Locate the cell with the specified text and output its [X, Y] center coordinate. 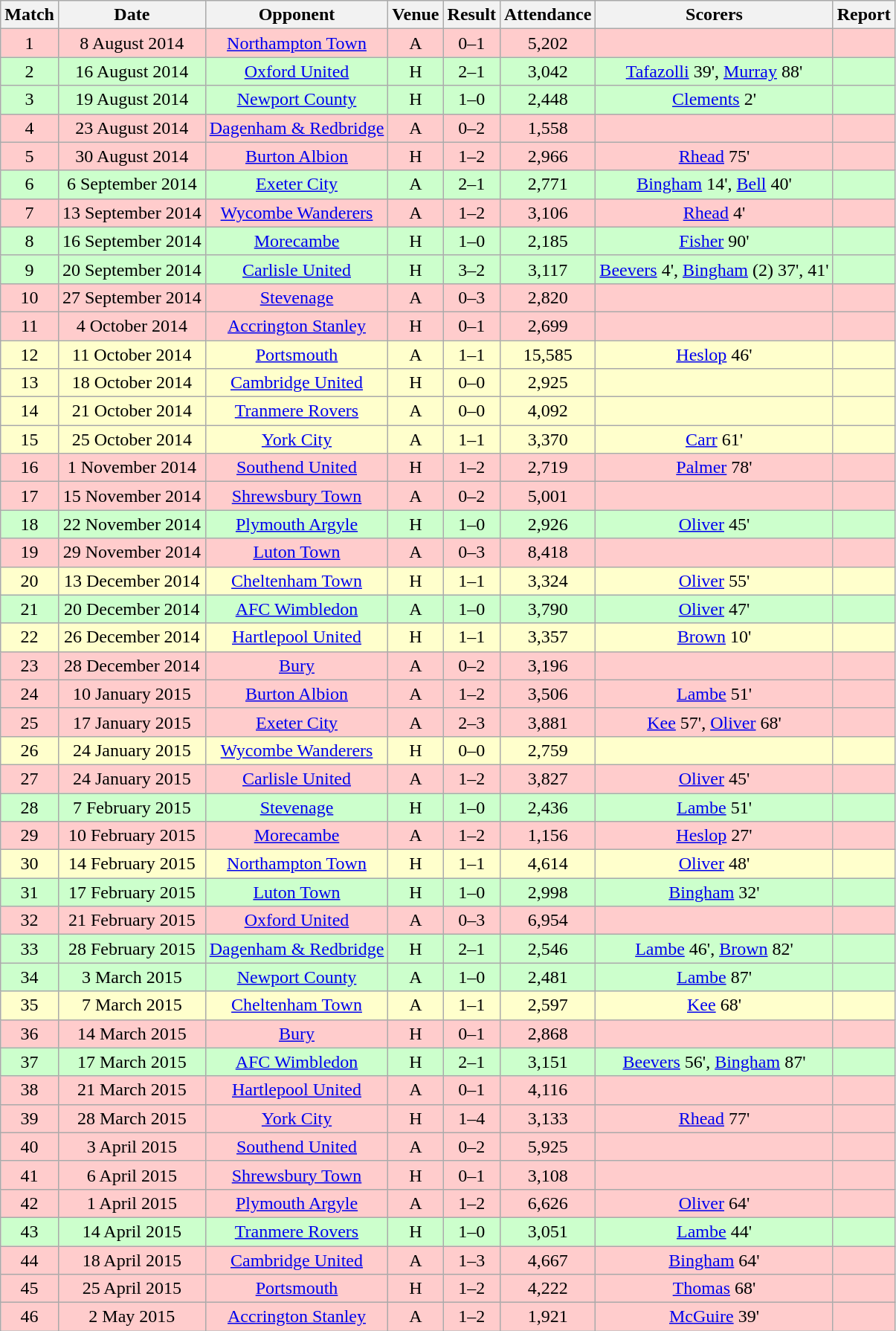
26 [30, 750]
Tafazolli 39', Murray 88' [714, 71]
16 September 2014 [132, 241]
5,202 [547, 43]
4,614 [547, 864]
3 March 2015 [132, 977]
1 November 2014 [132, 468]
1,156 [547, 836]
13 [30, 383]
37 [30, 1062]
Bingham 32' [714, 892]
6,954 [547, 921]
24 [30, 694]
25 [30, 722]
14 [30, 411]
3,117 [547, 269]
4,092 [547, 411]
10 [30, 297]
2,998 [547, 892]
13 September 2014 [132, 213]
Carr 61' [714, 439]
17 [30, 496]
Bingham 14', Bell 40' [714, 184]
Kee 57', Oliver 68' [714, 722]
2,771 [547, 184]
27 [30, 779]
7 March 2015 [132, 1005]
29 November 2014 [132, 552]
3–2 [471, 269]
23 August 2014 [132, 128]
43 [30, 1231]
17 March 2015 [132, 1062]
1 April 2015 [132, 1203]
6 [30, 184]
4 [30, 128]
19 [30, 552]
28 February 2015 [132, 949]
1–4 [471, 1118]
17 February 2015 [132, 892]
36 [30, 1034]
3,042 [547, 71]
26 December 2014 [132, 637]
18 October 2014 [132, 383]
Lambe 46', Brown 82' [714, 949]
3,051 [547, 1231]
3,324 [547, 581]
7 [30, 213]
3,106 [547, 213]
13 December 2014 [132, 581]
23 [30, 665]
2 [30, 71]
40 [30, 1147]
4,116 [547, 1090]
6,626 [547, 1203]
2,481 [547, 977]
Result [471, 15]
46 [30, 1317]
1,558 [547, 128]
28 December 2014 [132, 665]
Rhead 4' [714, 213]
Beevers 4', Bingham (2) 37', 41' [714, 269]
2 May 2015 [132, 1317]
14 March 2015 [132, 1034]
33 [30, 949]
7 February 2015 [132, 807]
Oliver 47' [714, 609]
Fisher 90' [714, 241]
1 [30, 43]
Lambe 87' [714, 977]
Venue [416, 15]
2,820 [547, 297]
3,506 [547, 694]
15,585 [547, 355]
14 April 2015 [132, 1231]
11 [30, 326]
30 [30, 864]
2,759 [547, 750]
Match [30, 15]
35 [30, 1005]
Bingham 64' [714, 1260]
Oliver 64' [714, 1203]
8,418 [547, 552]
18 April 2015 [132, 1260]
20 December 2014 [132, 609]
Heslop 27' [714, 836]
3,133 [547, 1118]
10 January 2015 [132, 694]
42 [30, 1203]
2,925 [547, 383]
Clements 2' [714, 100]
Kee 68' [714, 1005]
10 February 2015 [132, 836]
34 [30, 977]
3 [30, 100]
3,790 [547, 609]
32 [30, 921]
Brown 10' [714, 637]
15 [30, 439]
2,436 [547, 807]
2,597 [547, 1005]
Thomas 68' [714, 1289]
Oliver 55' [714, 581]
29 [30, 836]
31 [30, 892]
45 [30, 1289]
4 October 2014 [132, 326]
3,357 [547, 637]
3,196 [547, 665]
12 [30, 355]
2–3 [471, 722]
Palmer 78' [714, 468]
28 [30, 807]
2,868 [547, 1034]
21 February 2015 [132, 921]
2,448 [547, 100]
44 [30, 1260]
2,719 [547, 468]
2,185 [547, 241]
18 [30, 524]
5,925 [547, 1147]
22 [30, 637]
3,151 [547, 1062]
21 [30, 609]
Scorers [714, 15]
2,926 [547, 524]
Opponent [297, 15]
16 August 2014 [132, 71]
4,222 [547, 1289]
11 October 2014 [132, 355]
2,546 [547, 949]
21 March 2015 [132, 1090]
2,966 [547, 156]
9 [30, 269]
2,699 [547, 326]
3,827 [547, 779]
3,881 [547, 722]
28 March 2015 [132, 1118]
25 October 2014 [132, 439]
20 September 2014 [132, 269]
Rhead 77' [714, 1118]
6 September 2014 [132, 184]
1,921 [547, 1317]
8 August 2014 [132, 43]
39 [30, 1118]
5 [30, 156]
22 November 2014 [132, 524]
16 [30, 468]
Lambe 44' [714, 1231]
25 April 2015 [132, 1289]
3,108 [547, 1175]
4,667 [547, 1260]
6 April 2015 [132, 1175]
17 January 2015 [132, 722]
15 November 2014 [132, 496]
Beevers 56', Bingham 87' [714, 1062]
Date [132, 15]
27 September 2014 [132, 297]
20 [30, 581]
Heslop 46' [714, 355]
38 [30, 1090]
19 August 2014 [132, 100]
Oliver 48' [714, 864]
3,370 [547, 439]
Attendance [547, 15]
30 August 2014 [132, 156]
Report [864, 15]
3 April 2015 [132, 1147]
41 [30, 1175]
8 [30, 241]
McGuire 39' [714, 1317]
14 February 2015 [132, 864]
21 October 2014 [132, 411]
Rhead 75' [714, 156]
1–3 [471, 1260]
5,001 [547, 496]
